Return [X, Y] of the center of cell containing provided text 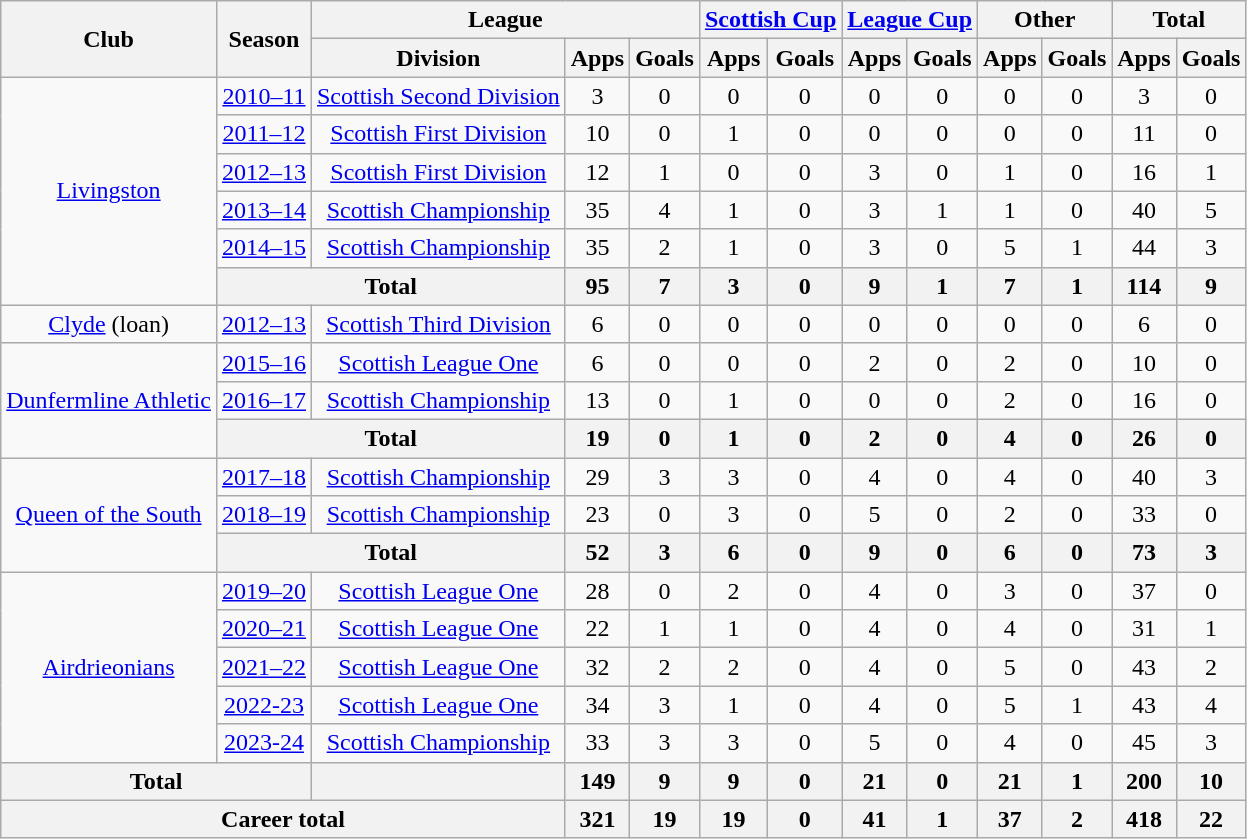
418 [1144, 819]
44 [1144, 248]
Airdrieonians [109, 667]
31 [1144, 629]
32 [597, 667]
League Cup [910, 20]
2010–11 [264, 96]
2023-24 [264, 743]
321 [597, 819]
149 [597, 781]
2021–22 [264, 667]
200 [1144, 781]
95 [597, 286]
Scottish Third Division [438, 324]
Division [438, 58]
26 [1144, 438]
2018–19 [264, 515]
2017–18 [264, 477]
Other [1045, 20]
11 [1144, 134]
29 [597, 477]
28 [597, 591]
Dunfermline Athletic [109, 400]
2011–12 [264, 134]
2022-23 [264, 705]
2013–14 [264, 210]
Career total [283, 819]
Scottish Second Division [438, 96]
23 [597, 515]
League [505, 20]
Season [264, 39]
34 [597, 705]
2015–16 [264, 362]
114 [1144, 286]
12 [597, 172]
Club [109, 39]
Clyde (loan) [109, 324]
73 [1144, 553]
2020–21 [264, 629]
Livingston [109, 191]
13 [597, 400]
2019–20 [264, 591]
41 [874, 819]
52 [597, 553]
2016–17 [264, 400]
2014–15 [264, 248]
45 [1144, 743]
Queen of the South [109, 515]
Scottish Cup [770, 20]
